Extract the (x, y) coordinate from the center of the cell holding the provided text.  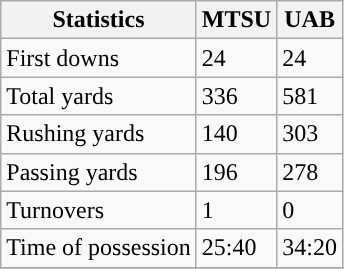
140 (236, 134)
34:20 (310, 248)
Time of possession (99, 248)
Passing yards (99, 172)
196 (236, 172)
Statistics (99, 20)
MTSU (236, 20)
581 (310, 96)
UAB (310, 20)
First downs (99, 58)
Rushing yards (99, 134)
Total yards (99, 96)
0 (310, 210)
278 (310, 172)
303 (310, 134)
336 (236, 96)
Turnovers (99, 210)
1 (236, 210)
25:40 (236, 248)
